Return [X, Y] of the center of cell containing provided text 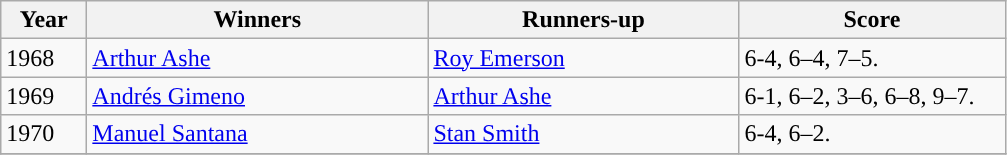
1969 [44, 96]
Stan Smith [584, 134]
Year [44, 20]
6-4, 6–2. [872, 134]
6-4, 6–4, 7–5. [872, 58]
6-1, 6–2, 3–6, 6–8, 9–7. [872, 96]
1968 [44, 58]
Runners-up [584, 20]
Score [872, 20]
Andrés Gimeno [258, 96]
Manuel Santana [258, 134]
Winners [258, 20]
1970 [44, 134]
Roy Emerson [584, 58]
